Search for the cell housing the specified text and yield its [x, y] center coordinate. 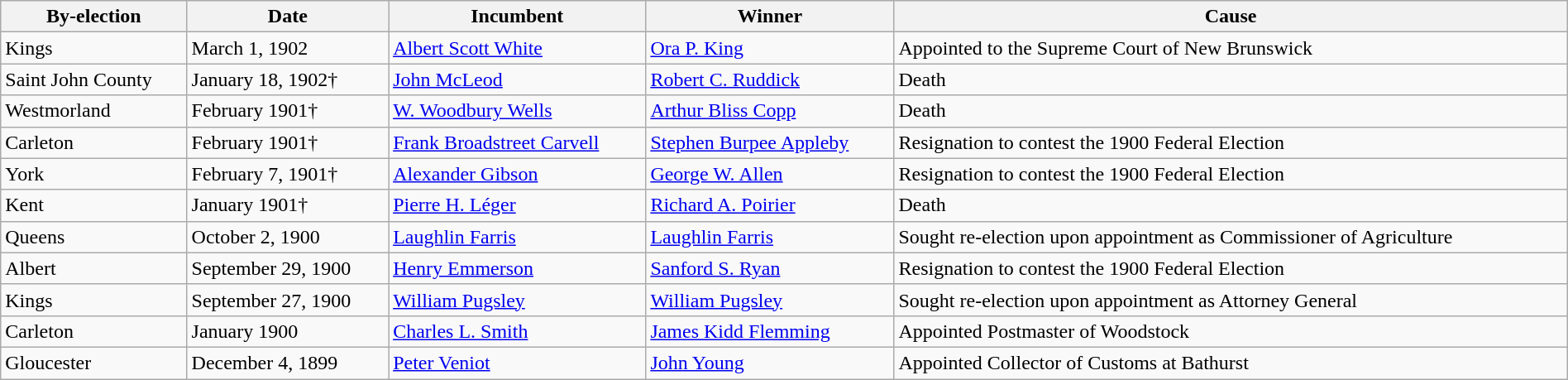
Ora P. King [770, 48]
Pierre H. Léger [518, 205]
Cause [1231, 17]
Henry Emmerson [518, 268]
John McLeod [518, 79]
Arthur Bliss Copp [770, 111]
Frank Broadstreet Carvell [518, 142]
Appointed Postmaster of Woodstock [1231, 331]
Date [288, 17]
Gloucester [94, 363]
January 1901† [288, 205]
Westmorland [94, 111]
Stephen Burpee Appleby [770, 142]
September 29, 1900 [288, 268]
George W. Allen [770, 174]
Albert [94, 268]
Saint John County [94, 79]
Incumbent [518, 17]
By-election [94, 17]
February 7, 1901† [288, 174]
York [94, 174]
Richard A. Poirier [770, 205]
Winner [770, 17]
January 18, 1902† [288, 79]
December 4, 1899 [288, 363]
James Kidd Flemming [770, 331]
Sought re-election upon appointment as Attorney General [1231, 300]
Queens [94, 237]
Appointed Collector of Customs at Bathurst [1231, 363]
October 2, 1900 [288, 237]
Charles L. Smith [518, 331]
Sought re-election upon appointment as Commissioner of Agriculture [1231, 237]
Robert C. Ruddick [770, 79]
Peter Veniot [518, 363]
Sanford S. Ryan [770, 268]
September 27, 1900 [288, 300]
W. Woodbury Wells [518, 111]
John Young [770, 363]
Alexander Gibson [518, 174]
March 1, 1902 [288, 48]
Kent [94, 205]
Appointed to the Supreme Court of New Brunswick [1231, 48]
January 1900 [288, 331]
Albert Scott White [518, 48]
